Identify which cell holds the provided text, then report its [x, y] central coordinate. 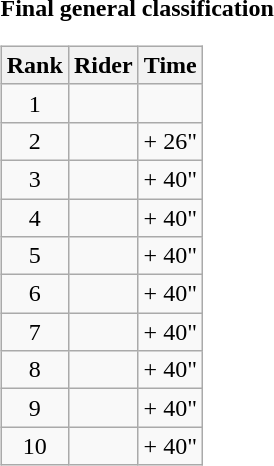
7 [34, 332]
Rider [103, 65]
4 [34, 217]
10 [34, 446]
6 [34, 294]
+ 26" [170, 141]
1 [34, 103]
2 [34, 141]
3 [34, 179]
Time [170, 65]
8 [34, 370]
Rank [34, 65]
9 [34, 408]
5 [34, 256]
